Extract the (x, y) coordinate from the center of the cell holding the provided text.  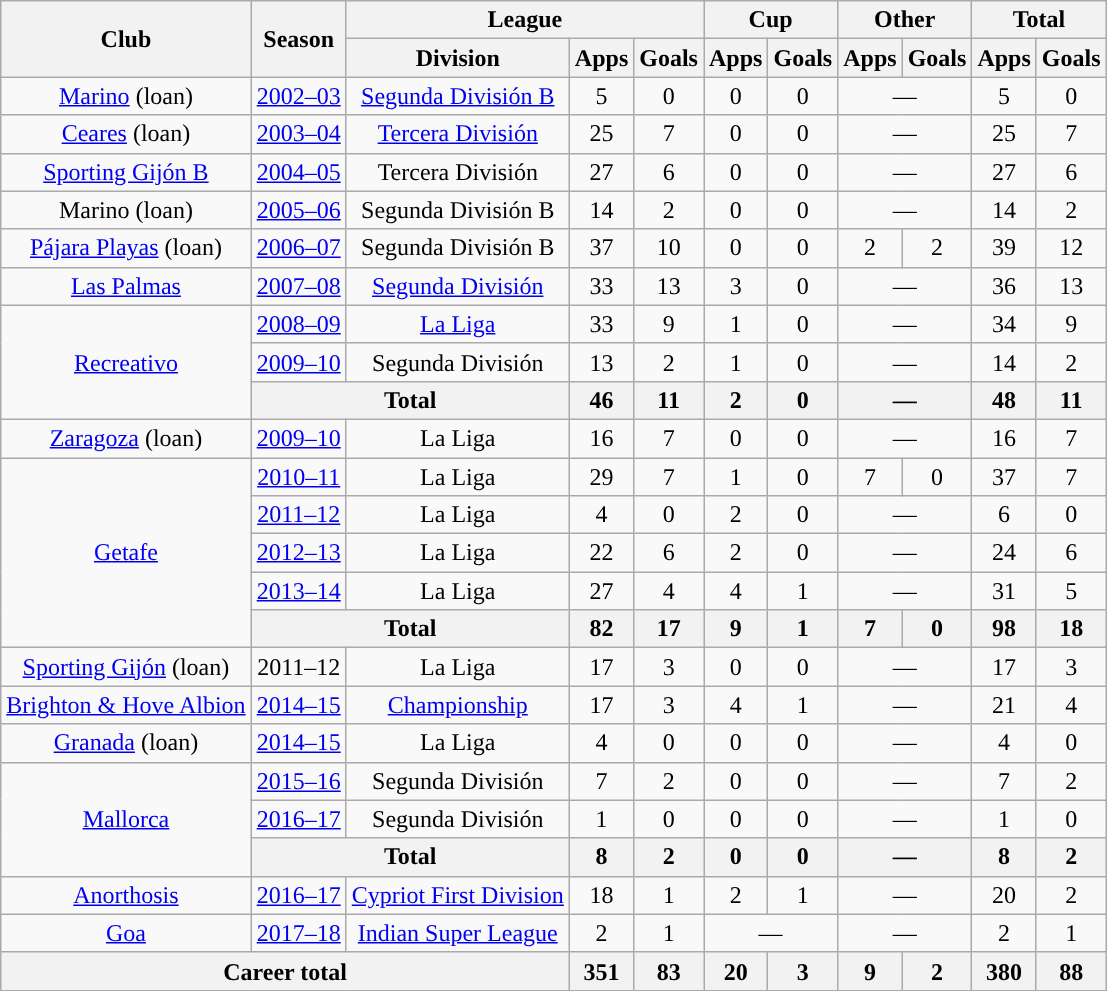
Mallorca (126, 819)
Zaragoza (loan) (126, 438)
380 (1004, 971)
Granada (loan) (126, 743)
Las Palmas (126, 286)
31 (1004, 591)
Getafe (126, 553)
Cup (771, 20)
Ceares (loan) (126, 134)
Indian Super League (458, 933)
2003–04 (298, 134)
2010–11 (298, 477)
2002–03 (298, 96)
Goa (126, 933)
Recreativo (126, 362)
Sporting Gijón B (126, 172)
98 (1004, 629)
Other (905, 20)
Club (126, 39)
2017–18 (298, 933)
Pájara Playas (loan) (126, 248)
Season (298, 39)
2007–08 (298, 286)
29 (601, 477)
34 (1004, 324)
2005–06 (298, 210)
351 (601, 971)
12 (1071, 248)
Championship (458, 705)
24 (1004, 553)
2015–16 (298, 781)
2013–14 (298, 591)
48 (1004, 400)
Career total (286, 971)
22 (601, 553)
2008–09 (298, 324)
Division (458, 58)
10 (669, 248)
39 (1004, 248)
82 (601, 629)
88 (1071, 971)
2012–13 (298, 553)
2006–07 (298, 248)
League (524, 20)
83 (669, 971)
2004–05 (298, 172)
Anorthosis (126, 895)
Brighton & Hove Albion (126, 705)
36 (1004, 286)
21 (1004, 705)
Sporting Gijón (loan) (126, 667)
Cypriot First Division (458, 895)
46 (601, 400)
